For the text-containing cell, return its midpoint in [X, Y] coordinate format. 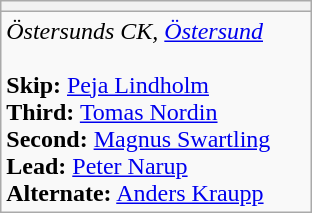
Östersunds CK, ÖstersundSkip: Peja Lindholm Third: Tomas Nordin Second: Magnus Swartling Lead: Peter Narup Alternate: Anders Kraupp [156, 112]
